Locate the cell with the specified text and output its (x, y) center coordinate. 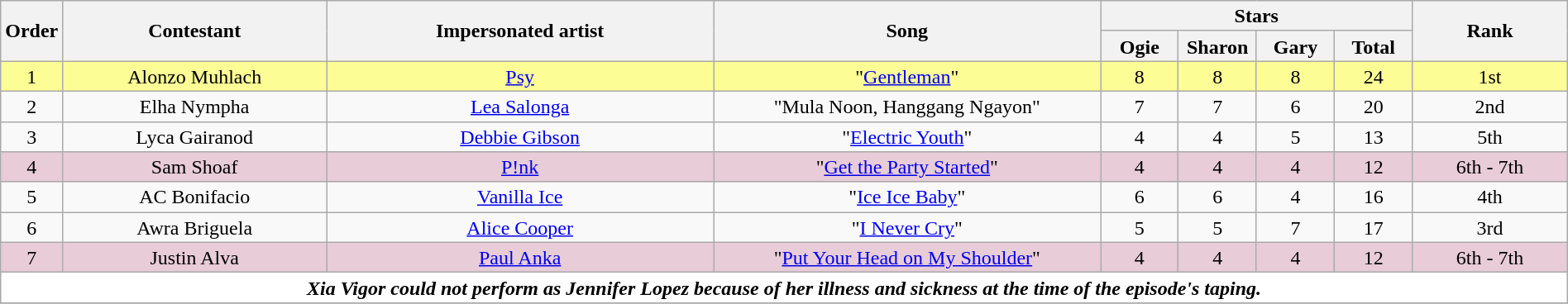
4th (1490, 197)
Lea Salonga (520, 106)
1st (1490, 76)
Song (907, 31)
"Get the Party Started" (907, 167)
Lyca Gairanod (195, 137)
Paul Anka (520, 258)
3rd (1490, 228)
Debbie Gibson (520, 137)
Impersonated artist (520, 31)
"Gentleman" (907, 76)
Sam Shoaf (195, 167)
P!nk (520, 167)
Alonzo Muhlach (195, 76)
13 (1374, 137)
1 (31, 76)
Xia Vigor could not perform as Jennifer Lopez because of her illness and sickness at the time of the episode's taping. (784, 287)
16 (1374, 197)
3 (31, 137)
2nd (1490, 106)
Psy (520, 76)
Awra Briguela (195, 228)
24 (1374, 76)
20 (1374, 106)
"Electric Youth" (907, 137)
2 (31, 106)
Gary (1295, 46)
"I Never Cry" (907, 228)
Sharon (1217, 46)
"Put Your Head on My Shoulder" (907, 258)
"Mula Noon, Hanggang Ngayon" (907, 106)
Elha Nympha (195, 106)
Ogie (1140, 46)
Justin Alva (195, 258)
Rank (1490, 31)
"Ice Ice Baby" (907, 197)
Contestant (195, 31)
Vanilla Ice (520, 197)
Order (31, 31)
Stars (1257, 17)
17 (1374, 228)
5th (1490, 137)
Total (1374, 46)
Alice Cooper (520, 228)
AC Bonifacio (195, 197)
